Locate the cell with the specified text and output its [X, Y] center coordinate. 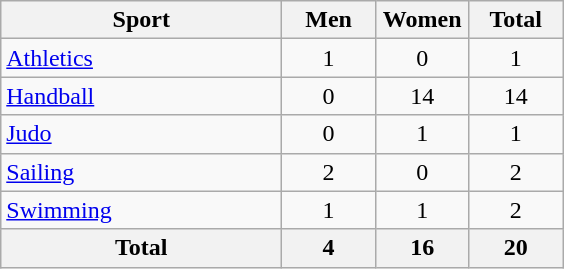
20 [516, 248]
Men [329, 20]
Sport [142, 20]
Athletics [142, 58]
4 [329, 248]
Handball [142, 96]
Judo [142, 134]
16 [422, 248]
Women [422, 20]
Swimming [142, 210]
Sailing [142, 172]
